Detect which cell encompasses the target text, then output its [x, y] center coordinate. 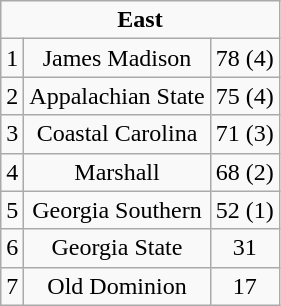
71 (3) [244, 134]
Georgia Southern [117, 210]
6 [12, 248]
2 [12, 96]
East [140, 20]
Old Dominion [117, 286]
5 [12, 210]
17 [244, 286]
3 [12, 134]
78 (4) [244, 58]
1 [12, 58]
Marshall [117, 172]
James Madison [117, 58]
Coastal Carolina [117, 134]
31 [244, 248]
68 (2) [244, 172]
52 (1) [244, 210]
4 [12, 172]
Appalachian State [117, 96]
Georgia State [117, 248]
7 [12, 286]
75 (4) [244, 96]
